Extract the [x, y] coordinate from the center of the cell holding the provided text.  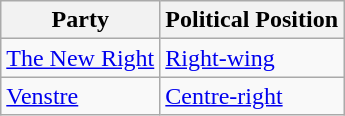
Centre-right [252, 96]
Right-wing [252, 58]
Party [80, 20]
Political Position [252, 20]
Venstre [80, 96]
The New Right [80, 58]
